Find where the given text appears and provide that cell's center as (X, Y) coordinate. 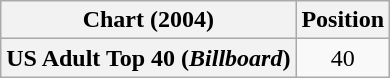
Chart (2004) (148, 20)
Position (343, 20)
US Adult Top 40 (Billboard) (148, 58)
40 (343, 58)
